Capture the cell that displays the provided text and extract its [X, Y] central coordinate. 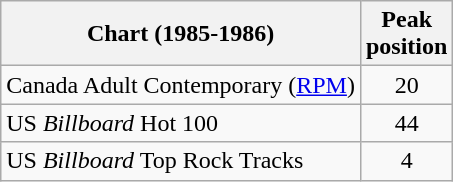
Canada Adult Contemporary (RPM) [181, 85]
20 [406, 85]
US Billboard Hot 100 [181, 123]
Peakposition [406, 34]
US Billboard Top Rock Tracks [181, 161]
Chart (1985-1986) [181, 34]
4 [406, 161]
44 [406, 123]
